Determine the [X, Y] coordinate at the center of the cell enclosing the given text.  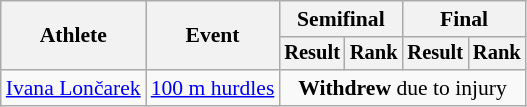
Final [464, 19]
Event [213, 36]
Ivana Lončarek [74, 88]
Semifinal [340, 19]
Withdrew due to injury [402, 88]
100 m hurdles [213, 88]
Athlete [74, 36]
